Extract the [x, y] coordinate from the center of the cell holding the provided text.  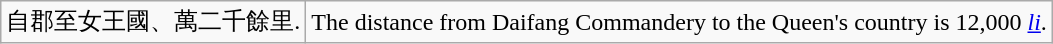
The distance from Daifang Commandery to the Queen's country is 12,000 li. [680, 22]
自郡至女王國、萬二千餘里. [154, 22]
